Identify which cell holds the provided text, then report its (X, Y) central coordinate. 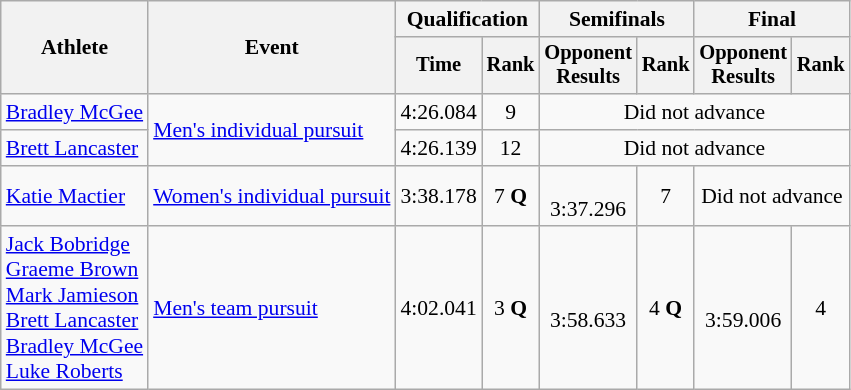
Athlete (74, 48)
Time (438, 66)
4:26.084 (438, 112)
3:37.296 (588, 196)
4:26.139 (438, 148)
Women's individual pursuit (272, 196)
Men's team pursuit (272, 308)
Semifinals (616, 19)
4 Q (666, 308)
Event (272, 48)
Katie Mactier (74, 196)
Qualification (467, 19)
Final (772, 19)
4:02.041 (438, 308)
3:59.006 (742, 308)
Bradley McGee (74, 112)
3:58.633 (588, 308)
Brett Lancaster (74, 148)
3:38.178 (438, 196)
3 Q (511, 308)
7 Q (511, 196)
4 (821, 308)
9 (511, 112)
Jack Bobridge Graeme BrownMark Jamieson Brett LancasterBradley McGeeLuke Roberts (74, 308)
12 (511, 148)
7 (666, 196)
Men's individual pursuit (272, 130)
